For the text-containing cell, return its midpoint in [x, y] coordinate format. 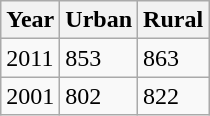
863 [174, 58]
Urban [99, 20]
853 [99, 58]
2001 [30, 96]
2011 [30, 58]
822 [174, 96]
802 [99, 96]
Year [30, 20]
Rural [174, 20]
